Provide the (x, y) coordinate of the cell's center where the given text is located.  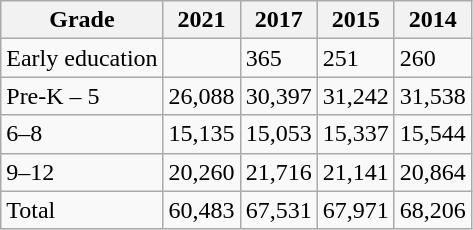
251 (356, 58)
67,531 (278, 210)
26,088 (202, 96)
15,053 (278, 134)
67,971 (356, 210)
15,135 (202, 134)
21,141 (356, 172)
Early education (82, 58)
2015 (356, 20)
20,260 (202, 172)
2021 (202, 20)
365 (278, 58)
20,864 (432, 172)
21,716 (278, 172)
6–8 (82, 134)
Total (82, 210)
Pre-K – 5 (82, 96)
15,337 (356, 134)
2017 (278, 20)
9–12 (82, 172)
68,206 (432, 210)
60,483 (202, 210)
15,544 (432, 134)
31,242 (356, 96)
2014 (432, 20)
Grade (82, 20)
30,397 (278, 96)
31,538 (432, 96)
260 (432, 58)
